Return the (X, Y) coordinate for the center point of the cell that contains the specified text.  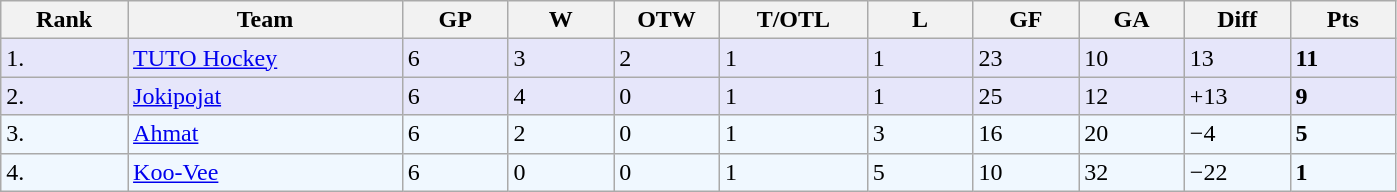
T/OTL (793, 20)
2. (64, 96)
13 (1237, 58)
GA (1132, 20)
16 (1026, 134)
32 (1132, 172)
4. (64, 172)
−22 (1237, 172)
−4 (1237, 134)
OTW (667, 20)
W (561, 20)
Diff (1237, 20)
3. (64, 134)
L (920, 20)
1. (64, 58)
TUTO Hockey (266, 58)
Ahmat (266, 134)
Rank (64, 20)
+13 (1237, 96)
Jokipojat (266, 96)
GF (1026, 20)
11 (1343, 58)
4 (561, 96)
9 (1343, 96)
Koo-Vee (266, 172)
12 (1132, 96)
25 (1026, 96)
Pts (1343, 20)
GP (455, 20)
20 (1132, 134)
23 (1026, 58)
Team (266, 20)
